Return (X, Y) of the center of cell containing provided text 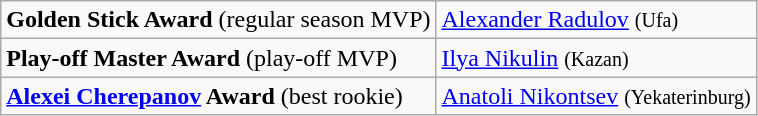
Alexander Radulov (Ufa) (596, 20)
Golden Stick Award (regular season MVP) (218, 20)
Play-off Master Award (play-off MVP) (218, 58)
Alexei Cherepanov Award (best rookie) (218, 96)
Anatoli Nikontsev (Yekaterinburg) (596, 96)
Ilya Nikulin (Kazan) (596, 58)
